Determine the (x, y) coordinate at the center of the cell enclosing the given text.  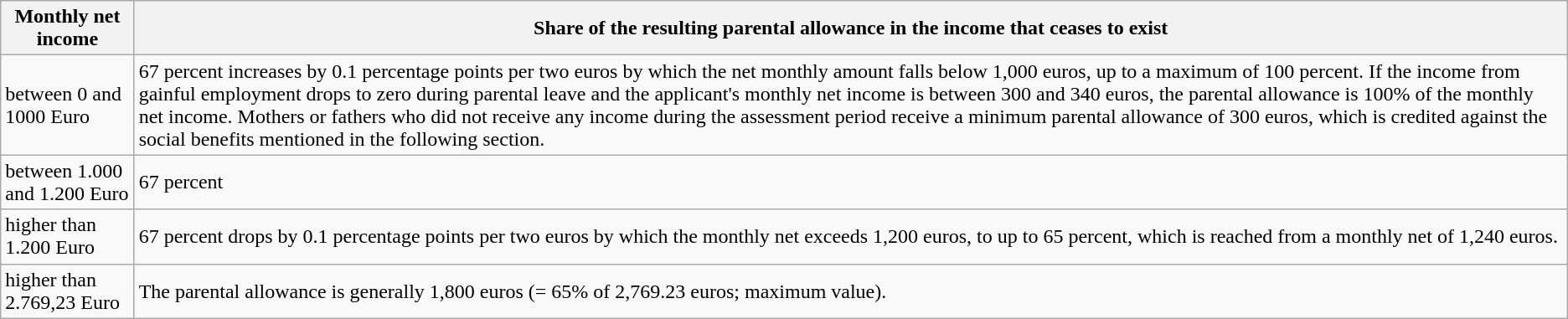
Share of the resulting parental allowance in the income that ceases to exist (851, 28)
higher than 1.200 Euro (67, 236)
between 1.000 and 1.200 Euro (67, 183)
Monthly net income (67, 28)
67 percent (851, 183)
The parental allowance is generally 1,800 euros (= 65% of 2,769.23 euros; maximum value). (851, 291)
higher than 2.769,23 Euro (67, 291)
between 0 and 1000 Euro (67, 105)
